Return the (X, Y) coordinate for the center point of the cell that contains the specified text.  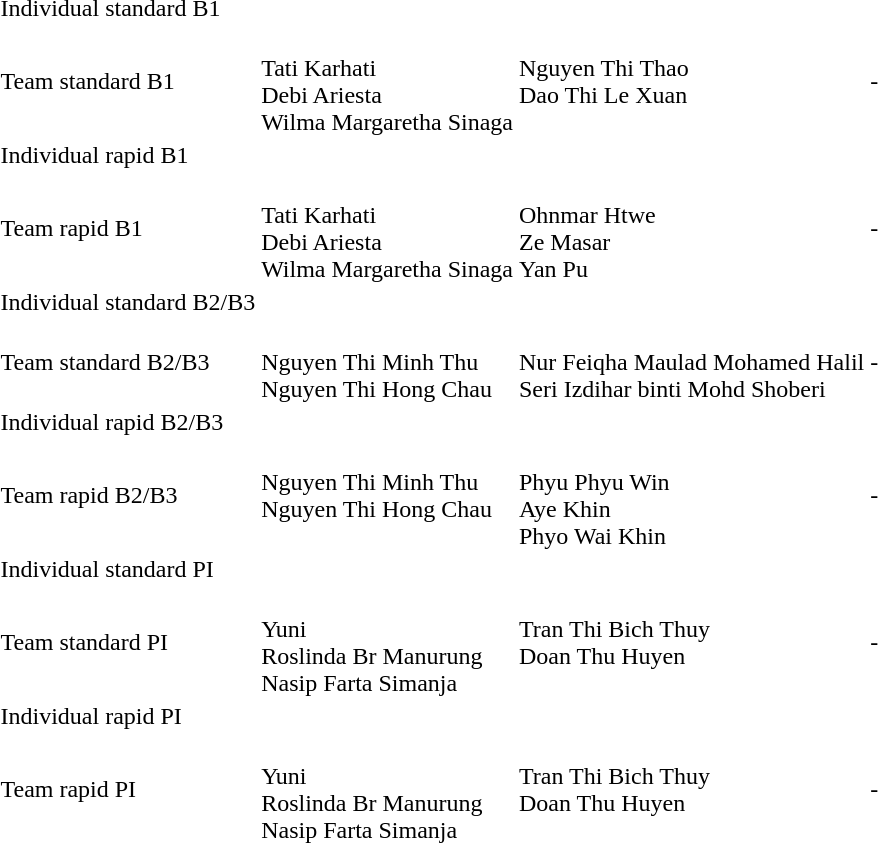
Nur Feiqha Maulad Mohamed HalilSeri Izdihar binti Mohd Shoberi (691, 362)
Ohnmar HtweZe MasarYan Pu (691, 228)
Tran Thi Bich ThuyDoan Thu Huyen (691, 642)
Nguyen Thi ThaoDao Thi Le Xuan (691, 82)
YuniRoslinda Br ManurungNasip Farta Simanja (388, 642)
Phyu Phyu WinAye KhinPhyo Wai Khin (691, 496)
